Identify which cell holds the provided text, then report its [X, Y] central coordinate. 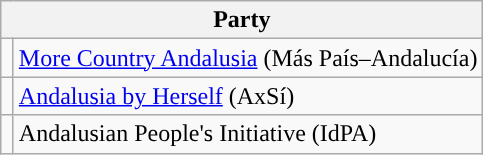
More Country Andalusia (Más País–Andalucía) [248, 58]
Andalusia by Herself (AxSí) [248, 96]
Party [242, 20]
Andalusian People's Initiative (IdPA) [248, 134]
